Search for the cell housing the specified text and yield its (x, y) center coordinate. 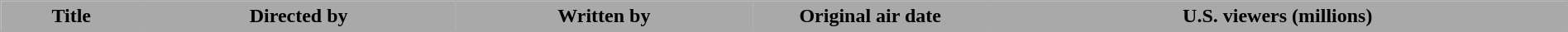
Directed by (299, 16)
U.S. viewers (millions) (1277, 16)
Written by (605, 16)
Original air date (870, 16)
Title (71, 16)
